Pinpoint the cell where the given text exists, returning its (X, Y) midpoint coordinate. 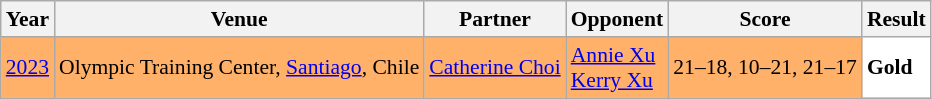
21–18, 10–21, 21–17 (765, 68)
2023 (28, 68)
Opponent (618, 19)
Annie Xu Kerry Xu (618, 68)
Result (896, 19)
Partner (494, 19)
Olympic Training Center, Santiago, Chile (239, 68)
Year (28, 19)
Score (765, 19)
Venue (239, 19)
Gold (896, 68)
Catherine Choi (494, 68)
